Extract the (x, y) coordinate from the center of the cell holding the provided text.  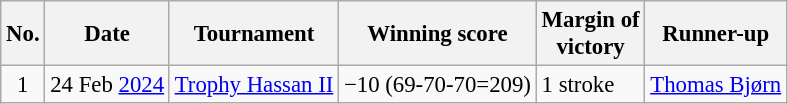
Winning score (438, 34)
Tournament (254, 34)
No. (23, 34)
Runner-up (716, 34)
Margin ofvictory (590, 34)
1 stroke (590, 85)
−10 (69-70-70=209) (438, 85)
Date (107, 34)
Trophy Hassan II (254, 85)
24 Feb 2024 (107, 85)
1 (23, 85)
Thomas Bjørn (716, 85)
